Capture the cell that displays the provided text and extract its [X, Y] central coordinate. 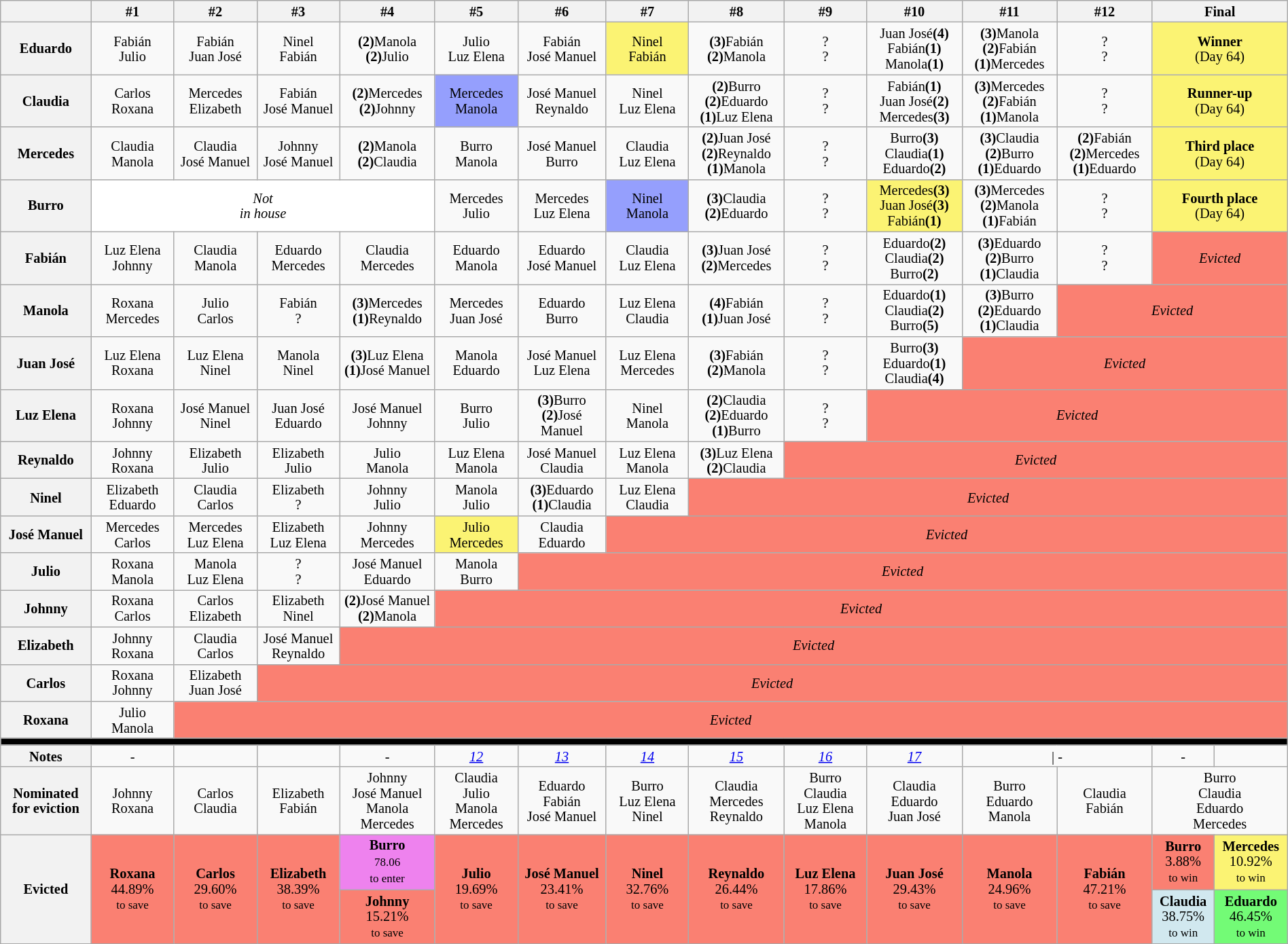
ClaudiaJulioManolaMercedes [476, 801]
ClaudiaFabián [1105, 801]
Luz ElenaRoxana [132, 363]
Juan José [46, 363]
FabiánJulio [132, 48]
Eduardo [46, 48]
ClaudiaEduardoJuan José [914, 801]
NinelLuz Elena [647, 101]
Ninel32.76%to save [647, 888]
Mercedes10.92%to win [1251, 862]
BurroClaudiaEduardoMercedes [1220, 801]
Luz ElenaNinel [215, 363]
CarlosClaudia [215, 801]
RoxanaCarlos [132, 609]
Carlos 29.60%to save [215, 888]
ClaudiaJosé Manuel [215, 153]
ElizabethEduardo [132, 497]
#3 [298, 11]
Carlos [46, 683]
Johnny15.21%to save [387, 917]
(3)Eduardo(2)Burro(1)Claudia [1009, 258]
BurroClaudiaLuz ElenaManola [825, 801]
EduardoBurro [562, 310]
16 [825, 756]
(4)Fabián(1)Juan José [736, 310]
Eduardo(1)Claudia(2)Burro(5) [914, 310]
Fabián47.21%to save [1105, 888]
José ManuelJohnny [387, 416]
ManolaNinel [298, 363]
(2)Manola(2)Julio [387, 48]
(3)Luz Elena(2)Claudia [736, 460]
#12 [1105, 11]
BurroJulio [476, 416]
Juan JoséEduardo [298, 416]
Burro3.88%to win [1183, 862]
MercedesElizabeth [215, 101]
José Manuel23.41%to save [562, 888]
(3)Claudia(2)Eduardo [736, 205]
(3)Mercedes(1)Reynaldo [387, 310]
MercedesManola [476, 101]
Elizabeth? [298, 497]
(2)Burro(2)Eduardo(1)Luz Elena [736, 101]
Ninel [46, 497]
#8 [736, 11]
(2)Manola(2)Claudia [387, 153]
ElizabethNinel [298, 609]
14 [647, 756]
EduardoManola [476, 258]
José Manuel [46, 534]
(3)Burro(2)Eduardo(1)Claudia [1009, 310]
Manola24.96%to save [1009, 888]
12 [476, 756]
ClaudiaEduardo [562, 534]
ClaudiaMercedes [387, 258]
Final [1220, 11]
(2)Mercedes(2)Johnny [387, 101]
Reynaldo [46, 460]
Third place(Day 64) [1220, 153]
José ManuelNinel [215, 416]
Eduardo46.45%to win [1251, 917]
17 [914, 756]
ElizabethLuz Elena [298, 534]
BurroEduardoManola [1009, 801]
Burro [46, 205]
José ManuelLuz Elena [562, 363]
EduardoFabiánJosé Manuel [562, 801]
Elizabeth38.39%to save [298, 888]
RoxanaManola [132, 572]
ElizabethJuan José [215, 683]
#5 [476, 11]
BurroManola [476, 153]
| - [1057, 756]
Burro(3)Eduardo(1)Claudia(4) [914, 363]
CarlosElizabeth [215, 609]
13 [562, 756]
Runner-up(Day 64) [1220, 101]
Fourth place(Day 64) [1220, 205]
Juan José29.43%to save [914, 888]
#6 [562, 11]
Juan José(4)Fabián(1)Manola(1) [914, 48]
Claudia38.75%to win [1183, 917]
15 [736, 756]
(2)Claudia(2)Eduardo(1)Burro [736, 416]
MercedesJulio [476, 205]
(2)Fabián(2)Mercedes(1)Eduardo [1105, 153]
EduardoMercedes [298, 258]
Reynaldo26.44%to save [736, 888]
#10 [914, 11]
FabiánJuan José [215, 48]
CarlosRoxana [132, 101]
JohnnyJosé Manuel [298, 153]
#4 [387, 11]
Luz Elena17.86%to save [825, 888]
Notin house [263, 205]
Nominatedfor eviction [46, 801]
Luz ElenaMercedes [647, 363]
(3)Mercedes(2)Fabián(1)Manola [1009, 101]
Fabián? [298, 310]
#1 [132, 11]
Roxana 44.89%to save [132, 888]
Luz ElenaJohnny [132, 258]
Notes [46, 756]
Mercedes [46, 153]
(3)Juan José(2)Mercedes [736, 258]
José ManuelClaudia [562, 460]
#9 [825, 11]
(3)Mercedes(2)Manola(1)Fabián [1009, 205]
Elizabeth [46, 645]
MercedesJuan José [476, 310]
(3)Eduardo(1)Claudia [562, 497]
Julio [46, 572]
EduardoJosé Manuel [562, 258]
Claudia [46, 101]
Fabián(1)Juan José(2)Mercedes(3) [914, 101]
Fabián [46, 258]
Julio19.69%to save [476, 888]
Roxana [46, 720]
ManolaJulio [476, 497]
JulioLuz Elena [476, 48]
(3)Luz Elena (1)José Manuel [387, 363]
Luz Elena [46, 416]
(2)Juan José(2)Reynaldo(1)Manola [736, 153]
Manola [46, 310]
#7 [647, 11]
Burro(3)Claudia(1)Eduardo(2) [914, 153]
Eduardo(2)Claudia(2)Burro(2) [914, 258]
(3)Burro(2)José Manuel [562, 416]
JulioMercedes [476, 534]
JohnnyJosé ManuelManolaMercedes [387, 801]
JulioCarlos [215, 310]
BurroLuz ElenaNinel [647, 801]
(2)José Manuel(2)Manola [387, 609]
(3)Claudia(2)Burro(1)Eduardo [1009, 153]
MercedesCarlos [132, 534]
ManolaEduardo [476, 363]
Mercedes(3)Juan José(3)Fabián(1) [914, 205]
(3)Manola(2)Fabián(1)Mercedes [1009, 48]
#11 [1009, 11]
JohnnyJulio [387, 497]
ManolaBurro [476, 572]
ElizabethFabián [298, 801]
Winner(Day 64) [1220, 48]
José ManuelBurro [562, 153]
JohnnyMercedes [387, 534]
José ManuelEduardo [387, 572]
ManolaLuz Elena [215, 572]
ClaudiaMercedesReynaldo [736, 801]
#2 [215, 11]
RoxanaMercedes [132, 310]
Burro78.06to enter [387, 862]
Johnny [46, 609]
